Extract the (X, Y) coordinate from the center of the cell holding the provided text.  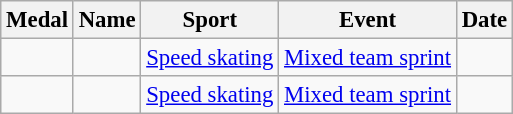
Event (368, 20)
Name (107, 20)
Date (484, 20)
Medal (38, 20)
Sport (210, 20)
